For the text-containing cell, return its midpoint in (X, Y) coordinate format. 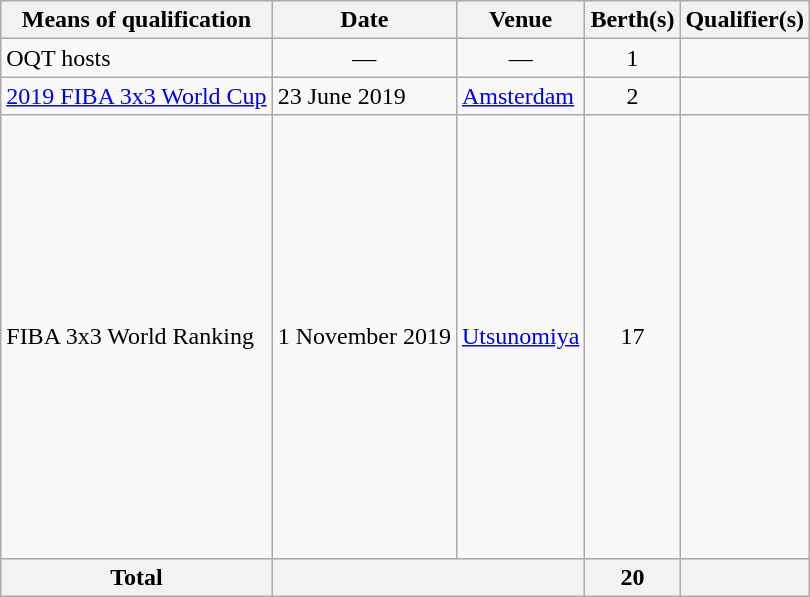
Qualifier(s) (745, 20)
20 (632, 577)
1 (632, 58)
23 June 2019 (364, 96)
Amsterdam (520, 96)
Total (136, 577)
2 (632, 96)
Means of qualification (136, 20)
FIBA 3x3 World Ranking (136, 336)
Venue (520, 20)
17 (632, 336)
OQT hosts (136, 58)
Berth(s) (632, 20)
Date (364, 20)
2019 FIBA 3x3 World Cup (136, 96)
1 November 2019 (364, 336)
Utsunomiya (520, 336)
